Capture the cell that displays the provided text and extract its (X, Y) central coordinate. 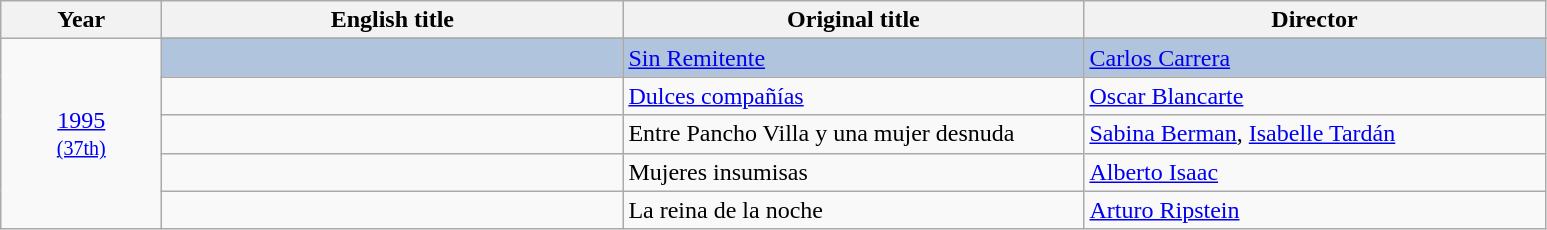
Alberto Isaac (1314, 172)
Entre Pancho Villa y una mujer desnuda (854, 134)
Carlos Carrera (1314, 58)
Arturo Ripstein (1314, 210)
Oscar Blancarte (1314, 96)
Sin Remitente (854, 58)
Mujeres insumisas (854, 172)
Year (82, 20)
1995(37th) (82, 134)
Director (1314, 20)
Dulces compañías (854, 96)
English title (392, 20)
La reina de la noche (854, 210)
Original title (854, 20)
Sabina Berman, Isabelle Tardán (1314, 134)
